Determine the (x, y) coordinate at the center of the cell enclosing the given text.  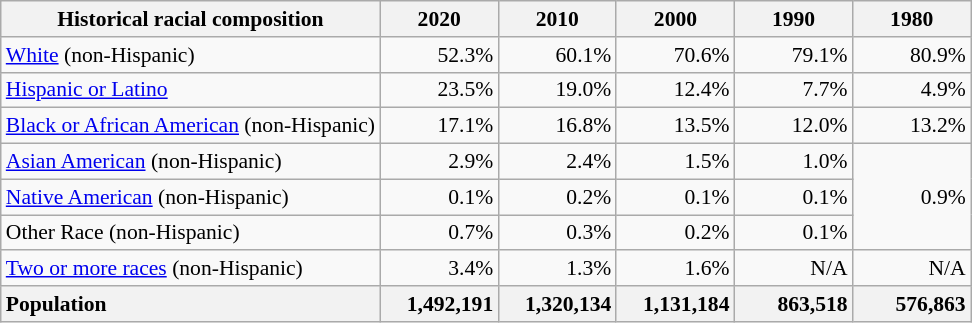
0.9% (912, 198)
60.1% (557, 55)
1.3% (557, 269)
2.9% (439, 162)
1.5% (675, 162)
13.5% (675, 126)
52.3% (439, 55)
576,863 (912, 304)
1,320,134 (557, 304)
2000 (675, 19)
19.0% (557, 90)
Black or African American (non-Hispanic) (190, 126)
863,518 (793, 304)
2020 (439, 19)
White (non-Hispanic) (190, 55)
70.6% (675, 55)
Other Race (non-Hispanic) (190, 233)
4.9% (912, 90)
3.4% (439, 269)
2010 (557, 19)
79.1% (793, 55)
Two or more races (non-Hispanic) (190, 269)
1.6% (675, 269)
12.0% (793, 126)
80.9% (912, 55)
12.4% (675, 90)
1,131,184 (675, 304)
0.7% (439, 233)
13.2% (912, 126)
7.7% (793, 90)
Native American (non-Hispanic) (190, 197)
1,492,191 (439, 304)
2.4% (557, 162)
Historical racial composition (190, 19)
16.8% (557, 126)
Asian American (non-Hispanic) (190, 162)
0.3% (557, 233)
Population (190, 304)
1980 (912, 19)
23.5% (439, 90)
1990 (793, 19)
Hispanic or Latino (190, 90)
1.0% (793, 162)
17.1% (439, 126)
